Extract the (X, Y) coordinate from the center of the cell holding the provided text.  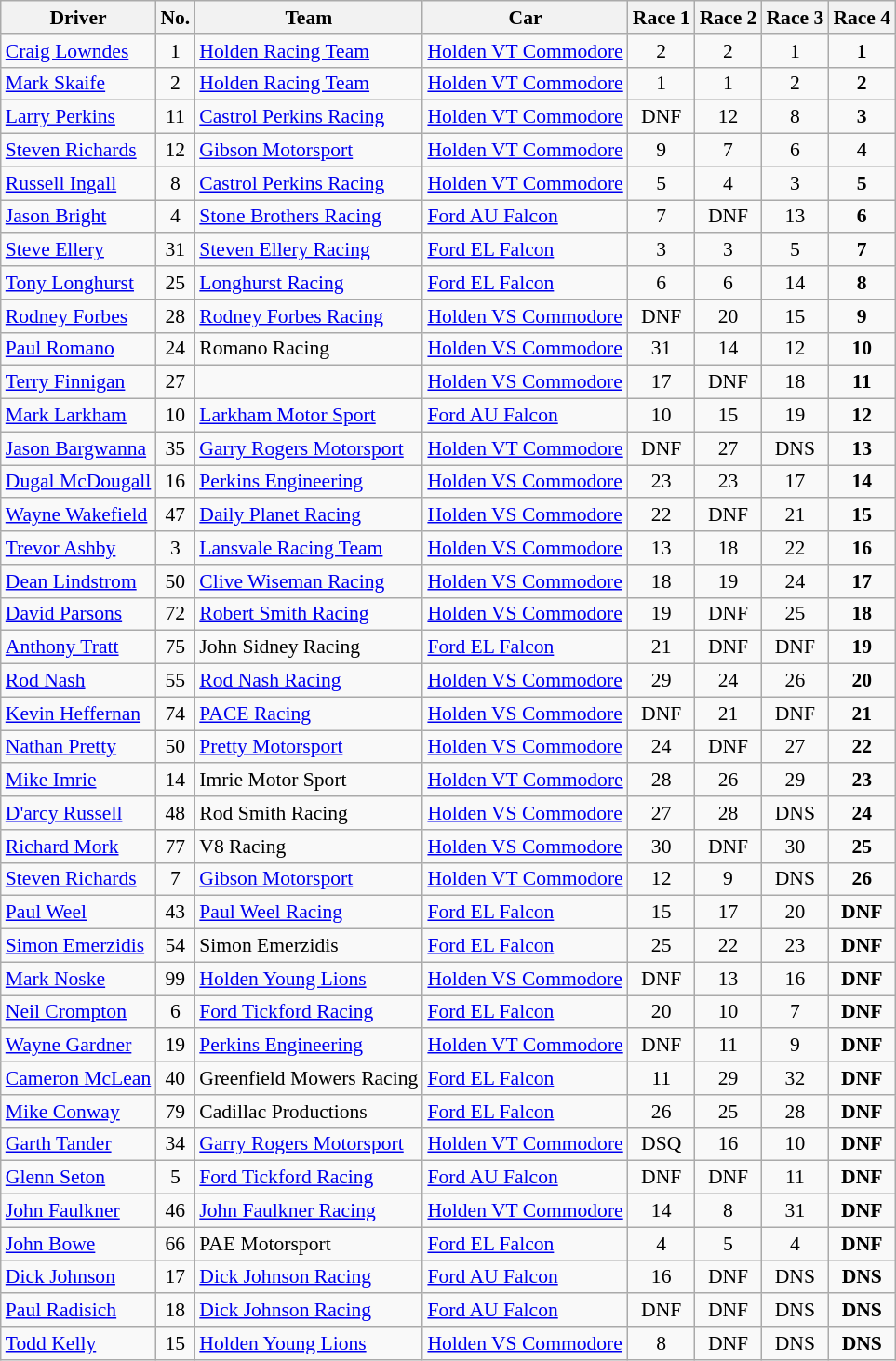
Garth Tander (78, 1144)
77 (175, 847)
48 (175, 813)
Craig Lowndes (78, 51)
Mike Conway (78, 1112)
DSQ (662, 1144)
Robert Smith Racing (309, 614)
43 (175, 913)
Mike Imrie (78, 781)
Dick Johnson (78, 1277)
Romano Racing (309, 349)
Paul Romano (78, 349)
Clive Wiseman Racing (309, 581)
Nathan Pretty (78, 747)
74 (175, 714)
Stone Brothers Racing (309, 217)
Mark Larkham (78, 416)
Todd Kelly (78, 1343)
Mark Skaife (78, 84)
99 (175, 979)
Rod Nash Racing (309, 681)
Tony Longhurst (78, 283)
Larkham Motor Sport (309, 416)
35 (175, 448)
66 (175, 1244)
Lansvale Racing Team (309, 548)
Rod Smith Racing (309, 813)
Race 3 (795, 18)
No. (175, 18)
Kevin Heffernan (78, 714)
Dean Lindstrom (78, 581)
Paul Weel (78, 913)
Longhurst Racing (309, 283)
32 (795, 1078)
Race 2 (729, 18)
Jason Bargwanna (78, 448)
Glenn Seton (78, 1178)
Race 4 (862, 18)
Steve Ellery (78, 250)
John Sidney Racing (309, 647)
Car (525, 18)
V8 Racing (309, 847)
Dugal McDougall (78, 482)
79 (175, 1112)
John Bowe (78, 1244)
Wayne Gardner (78, 1046)
Russell Ingall (78, 183)
55 (175, 681)
D'arcy Russell (78, 813)
Cameron McLean (78, 1078)
54 (175, 946)
Paul Radisich (78, 1311)
John Faulkner Racing (309, 1211)
Richard Mork (78, 847)
Neil Crompton (78, 1012)
Team (309, 18)
Steven Ellery Racing (309, 250)
Wayne Wakefield (78, 515)
47 (175, 515)
Race 1 (662, 18)
David Parsons (78, 614)
Paul Weel Racing (309, 913)
Pretty Motorsport (309, 747)
Jason Bright (78, 217)
Imrie Motor Sport (309, 781)
Larry Perkins (78, 117)
75 (175, 647)
Anthony Tratt (78, 647)
34 (175, 1144)
Mark Noske (78, 979)
John Faulkner (78, 1211)
Trevor Ashby (78, 548)
Greenfield Mowers Racing (309, 1078)
40 (175, 1078)
Daily Planet Racing (309, 515)
Rodney Forbes Racing (309, 316)
Rodney Forbes (78, 316)
72 (175, 614)
PAE Motorsport (309, 1244)
PACE Racing (309, 714)
Driver (78, 18)
Cadillac Productions (309, 1112)
46 (175, 1211)
Terry Finnigan (78, 382)
Rod Nash (78, 681)
